Find where the given text appears and provide that cell's center as [x, y] coordinate. 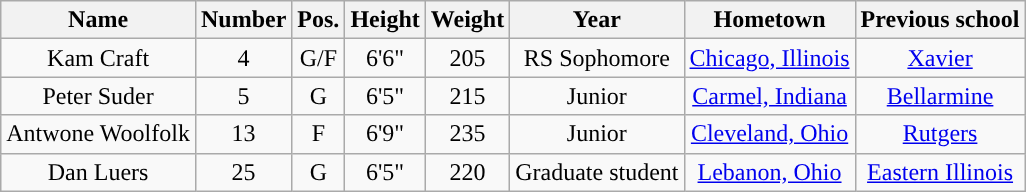
F [318, 134]
Number [243, 20]
Peter Suder [98, 96]
235 [467, 134]
6'6" [385, 58]
Xavier [940, 58]
Previous school [940, 20]
Name [98, 20]
Lebanon, Ohio [770, 172]
6'9" [385, 134]
Graduate student [597, 172]
Antwone Woolfolk [98, 134]
220 [467, 172]
25 [243, 172]
Pos. [318, 20]
Hometown [770, 20]
13 [243, 134]
5 [243, 96]
Chicago, Illinois [770, 58]
205 [467, 58]
Cleveland, Ohio [770, 134]
Carmel, Indiana [770, 96]
Year [597, 20]
Bellarmine [940, 96]
Weight [467, 20]
Kam Craft [98, 58]
Rutgers [940, 134]
4 [243, 58]
Height [385, 20]
Dan Luers [98, 172]
RS Sophomore [597, 58]
Eastern Illinois [940, 172]
215 [467, 96]
G/F [318, 58]
